Output the [X, Y] coordinate of the center of the cell containing the given text.  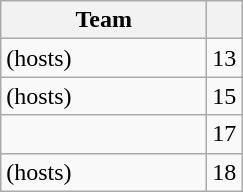
15 [224, 96]
Team [104, 20]
13 [224, 58]
18 [224, 172]
17 [224, 134]
